Provide the (X, Y) coordinate of the cell's center where the given text is located.  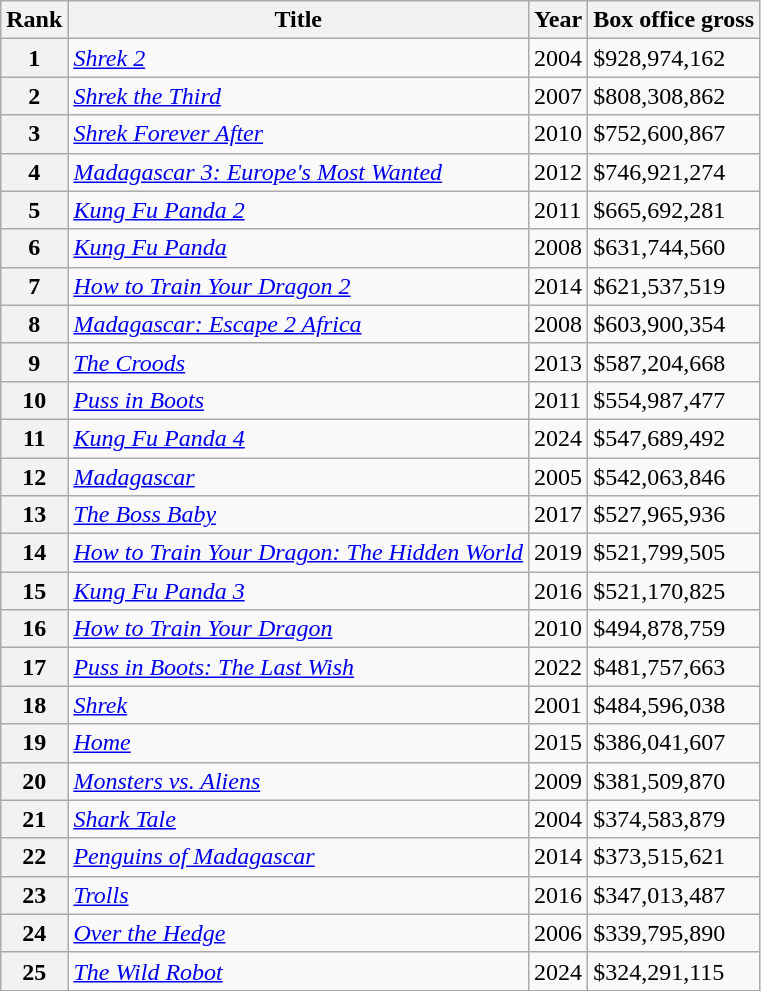
$481,757,663 (674, 667)
5 (34, 210)
$603,900,354 (674, 324)
$484,596,038 (674, 705)
$808,308,862 (674, 96)
20 (34, 781)
2006 (558, 933)
Shrek 2 (298, 58)
4 (34, 172)
$527,965,936 (674, 515)
The Boss Baby (298, 515)
Title (298, 20)
6 (34, 248)
3 (34, 134)
17 (34, 667)
2013 (558, 362)
$373,515,621 (674, 857)
Madagascar (298, 477)
Penguins of Madagascar (298, 857)
$324,291,115 (674, 971)
$339,795,890 (674, 933)
Box office gross (674, 20)
Kung Fu Panda (298, 248)
23 (34, 895)
$928,974,162 (674, 58)
2012 (558, 172)
16 (34, 629)
19 (34, 743)
The Croods (298, 362)
Shrek (298, 705)
$381,509,870 (674, 781)
Kung Fu Panda 4 (298, 438)
22 (34, 857)
$521,799,505 (674, 553)
$347,013,487 (674, 895)
Year (558, 20)
12 (34, 477)
Trolls (298, 895)
Shrek Forever After (298, 134)
2017 (558, 515)
9 (34, 362)
2005 (558, 477)
Monsters vs. Aliens (298, 781)
7 (34, 286)
$547,689,492 (674, 438)
$374,583,879 (674, 819)
How to Train Your Dragon: The Hidden World (298, 553)
How to Train Your Dragon 2 (298, 286)
Puss in Boots (298, 400)
Over the Hedge (298, 933)
8 (34, 324)
18 (34, 705)
24 (34, 933)
Shark Tale (298, 819)
$587,204,668 (674, 362)
$542,063,846 (674, 477)
Madagascar 3: Europe's Most Wanted (298, 172)
15 (34, 591)
$521,170,825 (674, 591)
$621,537,519 (674, 286)
14 (34, 553)
Puss in Boots: The Last Wish (298, 667)
$494,878,759 (674, 629)
2022 (558, 667)
$386,041,607 (674, 743)
1 (34, 58)
Home (298, 743)
$746,921,274 (674, 172)
2015 (558, 743)
Shrek the Third (298, 96)
10 (34, 400)
Kung Fu Panda 3 (298, 591)
11 (34, 438)
2019 (558, 553)
2007 (558, 96)
How to Train Your Dragon (298, 629)
2001 (558, 705)
$554,987,477 (674, 400)
$752,600,867 (674, 134)
13 (34, 515)
$631,744,560 (674, 248)
$665,692,281 (674, 210)
Rank (34, 20)
25 (34, 971)
2 (34, 96)
Kung Fu Panda 2 (298, 210)
21 (34, 819)
The Wild Robot (298, 971)
Madagascar: Escape 2 Africa (298, 324)
2009 (558, 781)
